Provide the (x, y) coordinate of the cell's center where the given text is located.  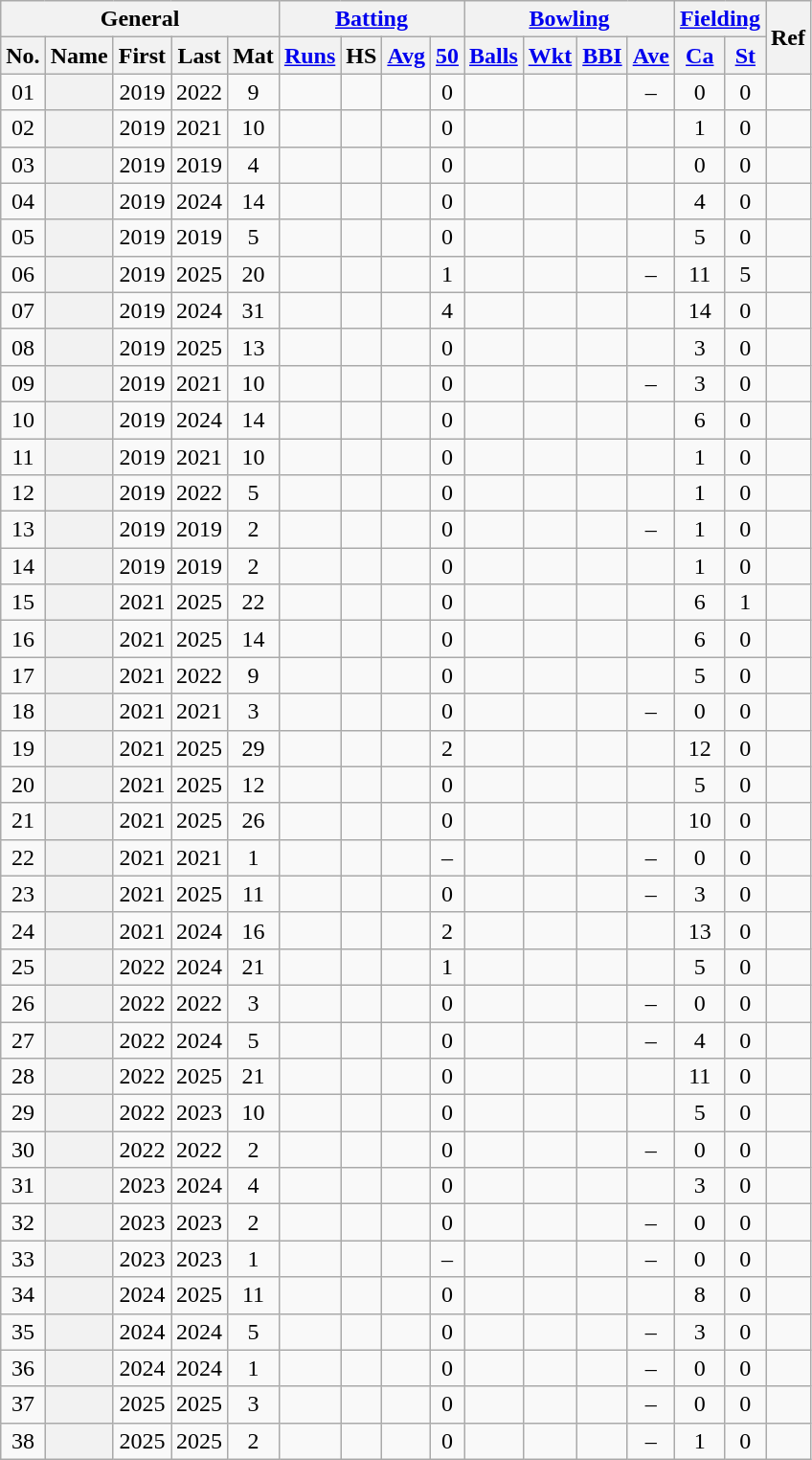
38 (23, 1441)
36 (23, 1368)
Fielding (720, 19)
Ca (699, 56)
17 (23, 675)
27 (23, 1039)
Last (199, 56)
02 (23, 128)
Batting (372, 19)
06 (23, 274)
Avg (406, 56)
07 (23, 310)
35 (23, 1332)
28 (23, 1077)
25 (23, 967)
05 (23, 238)
23 (23, 894)
04 (23, 201)
01 (23, 92)
33 (23, 1259)
Name (79, 56)
Balls (494, 56)
19 (23, 748)
37 (23, 1404)
No. (23, 56)
03 (23, 165)
BBI (602, 56)
50 (446, 56)
18 (23, 712)
General (140, 19)
34 (23, 1295)
Runs (309, 56)
8 (699, 1295)
30 (23, 1150)
08 (23, 347)
Ref (789, 37)
St (745, 56)
Wkt (550, 56)
Bowling (570, 19)
15 (23, 603)
HS (362, 56)
09 (23, 383)
24 (23, 930)
32 (23, 1222)
Ave (651, 56)
Mat (254, 56)
First (142, 56)
